Locate the cell with the specified text and output its (x, y) center coordinate. 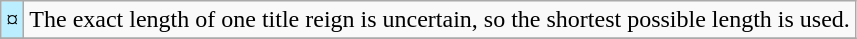
The exact length of one title reign is uncertain, so the shortest possible length is used. (440, 20)
¤ (12, 20)
